From the cell containing the given text, extract its center point as [X, Y] coordinate. 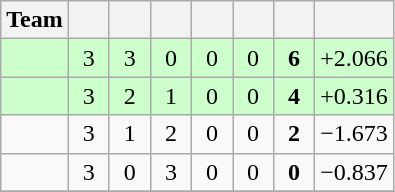
−0.837 [354, 172]
−1.673 [354, 134]
6 [294, 58]
+2.066 [354, 58]
4 [294, 96]
Team [35, 20]
+0.316 [354, 96]
